From the cell containing the given text, extract its center point as (x, y) coordinate. 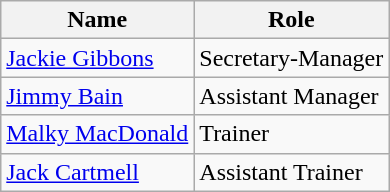
Jackie Gibbons (98, 58)
Jack Cartmell (98, 172)
Malky MacDonald (98, 134)
Assistant Trainer (292, 172)
Jimmy Bain (98, 96)
Trainer (292, 134)
Name (98, 20)
Secretary-Manager (292, 58)
Assistant Manager (292, 96)
Role (292, 20)
